Pinpoint the cell where the given text exists, returning its [x, y] midpoint coordinate. 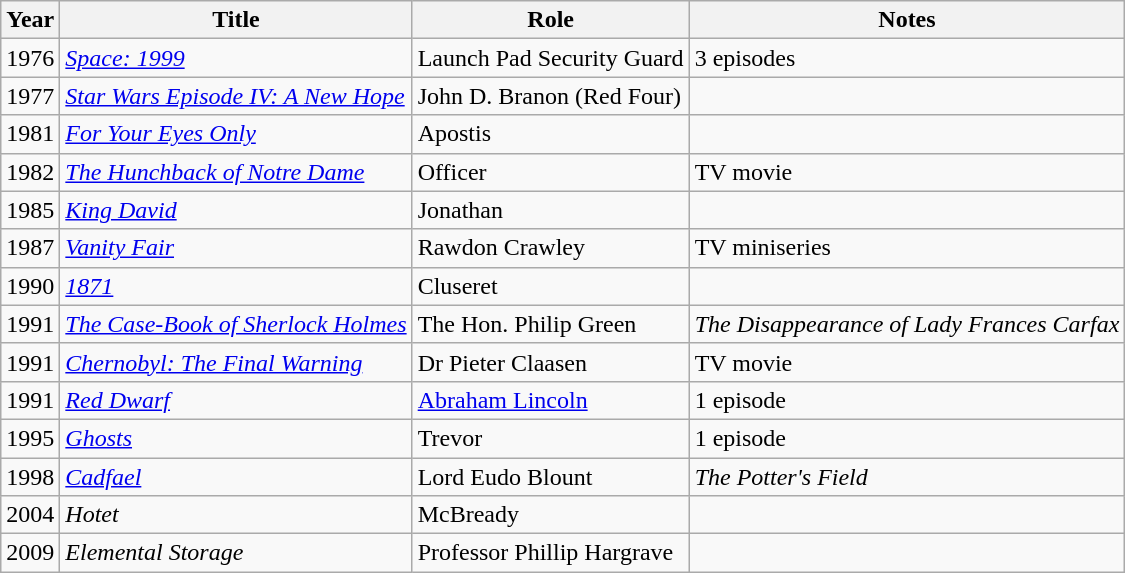
Cadfael [236, 477]
Elemental Storage [236, 553]
Rawdon Crawley [550, 248]
John D. Branon (Red Four) [550, 96]
Hotet [236, 515]
2009 [30, 553]
Abraham Lincoln [550, 400]
Officer [550, 172]
1976 [30, 58]
Star Wars Episode IV: A New Hope [236, 96]
Ghosts [236, 438]
Dr Pieter Claasen [550, 362]
1982 [30, 172]
The Case-Book of Sherlock Holmes [236, 324]
Year [30, 20]
Professor Phillip Hargrave [550, 553]
Apostis [550, 134]
Launch Pad Security Guard [550, 58]
Title [236, 20]
The Hunchback of Notre Dame [236, 172]
King David [236, 210]
The Potter's Field [907, 477]
1981 [30, 134]
1985 [30, 210]
1871 [236, 286]
For Your Eyes Only [236, 134]
The Disappearance of Lady Frances Carfax [907, 324]
2004 [30, 515]
1977 [30, 96]
Role [550, 20]
The Hon. Philip Green [550, 324]
1990 [30, 286]
Cluseret [550, 286]
Red Dwarf [236, 400]
Space: 1999 [236, 58]
TV miniseries [907, 248]
Chernobyl: The Final Warning [236, 362]
3 episodes [907, 58]
Lord Eudo Blount [550, 477]
1998 [30, 477]
Jonathan [550, 210]
1995 [30, 438]
McBready [550, 515]
1987 [30, 248]
Notes [907, 20]
Vanity Fair [236, 248]
Trevor [550, 438]
